Locate the cell with the specified text and output its [X, Y] center coordinate. 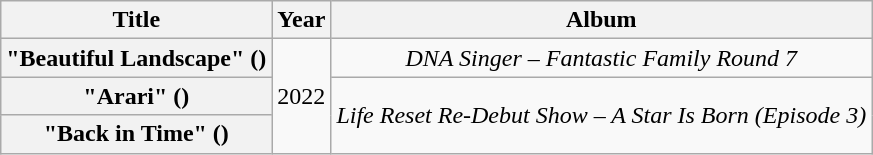
"Back in Time" () [136, 134]
Life Reset Re-Debut Show – A Star Is Born (Episode 3) [602, 115]
Year [302, 20]
Title [136, 20]
2022 [302, 96]
DNA Singer – Fantastic Family Round 7 [602, 58]
"Arari" () [136, 96]
Album [602, 20]
"Beautiful Landscape" () [136, 58]
